Detect which cell encompasses the target text, then output its [X, Y] center coordinate. 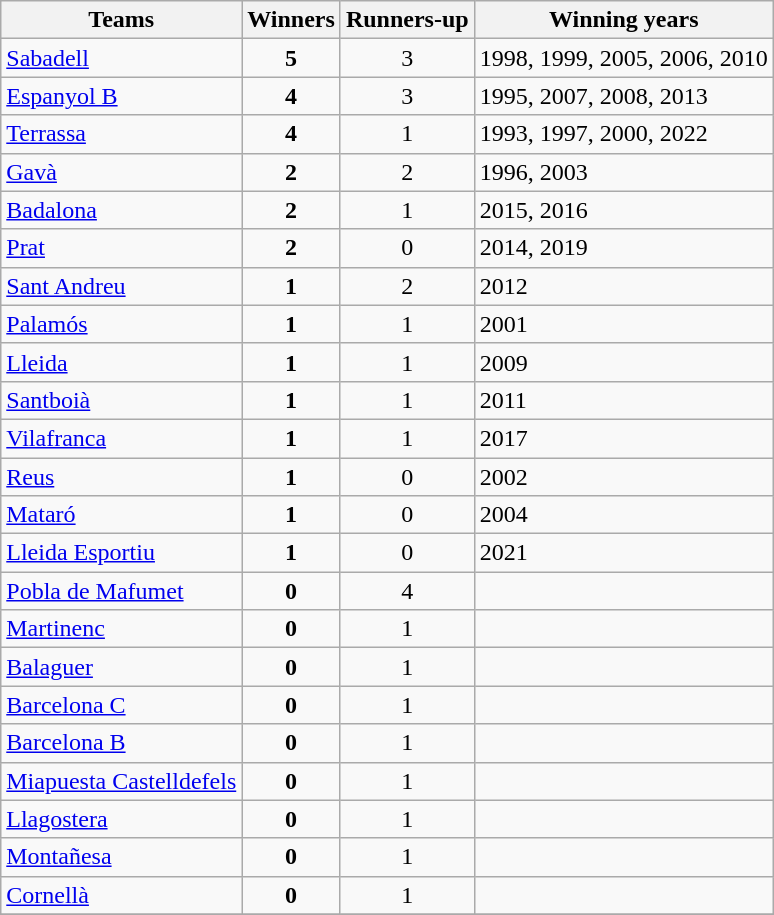
Teams [122, 20]
5 [292, 58]
1996, 2003 [624, 172]
2001 [624, 324]
2009 [624, 362]
Mataró [122, 515]
Santboià [122, 400]
Martinenc [122, 629]
Winning years [624, 20]
Lleida [122, 362]
Llagostera [122, 819]
Badalona [122, 210]
2014, 2019 [624, 248]
Lleida Esportiu [122, 553]
Terrassa [122, 134]
2002 [624, 477]
Barcelona C [122, 705]
Gavà [122, 172]
1993, 1997, 2000, 2022 [624, 134]
Vilafranca [122, 438]
2012 [624, 286]
1998, 1999, 2005, 2006, 2010 [624, 58]
Montañesa [122, 857]
2011 [624, 400]
Sant Andreu [122, 286]
Pobla de Mafumet [122, 591]
Balaguer [122, 667]
2017 [624, 438]
Sabadell [122, 58]
2004 [624, 515]
Winners [292, 20]
Barcelona B [122, 743]
1995, 2007, 2008, 2013 [624, 96]
2021 [624, 553]
Cornellà [122, 895]
Prat [122, 248]
Espanyol B [122, 96]
Palamós [122, 324]
2015, 2016 [624, 210]
Runners-up [407, 20]
Reus [122, 477]
Miapuesta Castelldefels [122, 781]
